Capture the cell that displays the provided text and extract its (x, y) central coordinate. 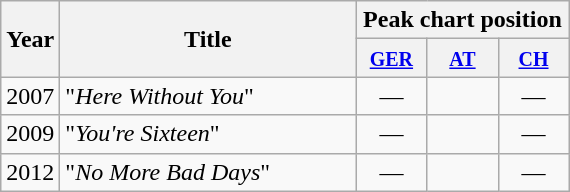
2009 (30, 134)
2012 (30, 172)
Title (208, 39)
Year (30, 39)
GER (392, 58)
"You're Sixteen" (208, 134)
AT (462, 58)
2007 (30, 96)
"Here Without You" (208, 96)
"No More Bad Days" (208, 172)
Peak chart position (462, 20)
CH (534, 58)
